Find where the given text appears and provide that cell's center as [x, y] coordinate. 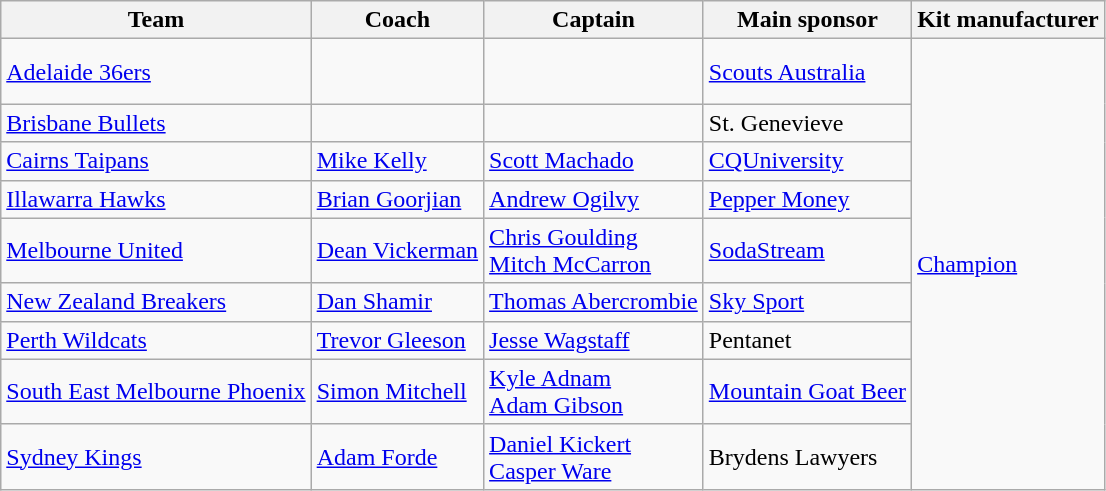
Simon Mitchell [397, 392]
South East Melbourne Phoenix [156, 392]
Brian Goorjian [397, 199]
Jesse Wagstaff [594, 340]
Main sponsor [807, 20]
Kit manufacturer [1008, 20]
Champion [1008, 264]
Brydens Lawyers [807, 456]
Cairns Taipans [156, 161]
Daniel Kickert Casper Ware [594, 456]
Melbourne United [156, 250]
CQUniversity [807, 161]
Pentanet [807, 340]
Brisbane Bullets [156, 123]
Trevor Gleeson [397, 340]
Dan Shamir [397, 302]
Captain [594, 20]
Thomas Abercrombie [594, 302]
Coach [397, 20]
Perth Wildcats [156, 340]
St. Genevieve [807, 123]
Kyle Adnam Adam Gibson [594, 392]
Scouts Australia [807, 72]
Pepper Money [807, 199]
Chris Goulding Mitch McCarron [594, 250]
Sky Sport [807, 302]
Andrew Ogilvy [594, 199]
New Zealand Breakers [156, 302]
Scott Machado [594, 161]
Illawarra Hawks [156, 199]
Mountain Goat Beer [807, 392]
Mike Kelly [397, 161]
Adam Forde [397, 456]
SodaStream [807, 250]
Sydney Kings [156, 456]
Adelaide 36ers [156, 72]
Dean Vickerman [397, 250]
Team [156, 20]
